From the cell containing the given text, extract its center point as [X, Y] coordinate. 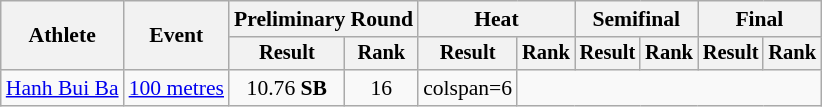
Event [176, 36]
100 metres [176, 88]
Semifinal [636, 19]
colspan=6 [468, 88]
Preliminary Round [324, 19]
Athlete [62, 36]
10.76 SB [287, 88]
16 [382, 88]
Hanh Bui Ba [62, 88]
Final [760, 19]
Heat [496, 19]
